Return the [X, Y] coordinate for the center point of the cell that contains the specified text.  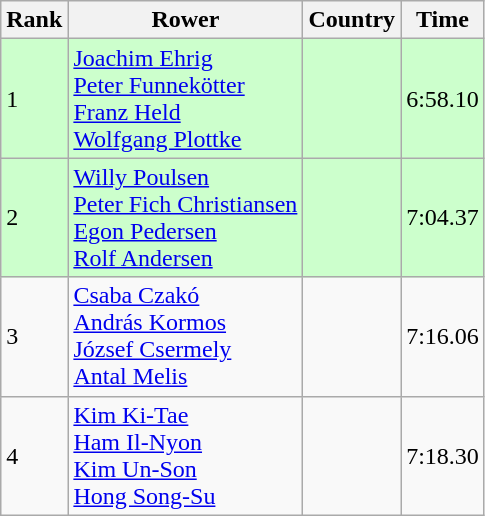
4 [34, 456]
Kim Ki-TaeHam Il-NyonKim Un-SonHong Song-Su [186, 456]
7:18.30 [443, 456]
Rower [186, 20]
6:58.10 [443, 98]
Csaba CzakóAndrás KormosJózsef CsermelyAntal Melis [186, 336]
Joachim EhrigPeter FunnekötterFranz HeldWolfgang Plottke [186, 98]
7:04.37 [443, 218]
3 [34, 336]
1 [34, 98]
Time [443, 20]
Willy PoulsenPeter Fich ChristiansenEgon PedersenRolf Andersen [186, 218]
2 [34, 218]
7:16.06 [443, 336]
Rank [34, 20]
Country [352, 20]
